From the cell containing the given text, extract its center point as (X, Y) coordinate. 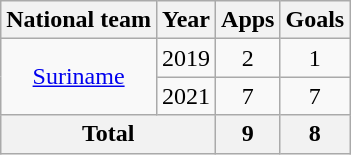
8 (315, 134)
1 (315, 58)
2 (248, 58)
Suriname (79, 77)
Goals (315, 20)
National team (79, 20)
2019 (186, 58)
2021 (186, 96)
Year (186, 20)
Total (108, 134)
Apps (248, 20)
9 (248, 134)
